Capture the cell that displays the provided text and extract its [X, Y] central coordinate. 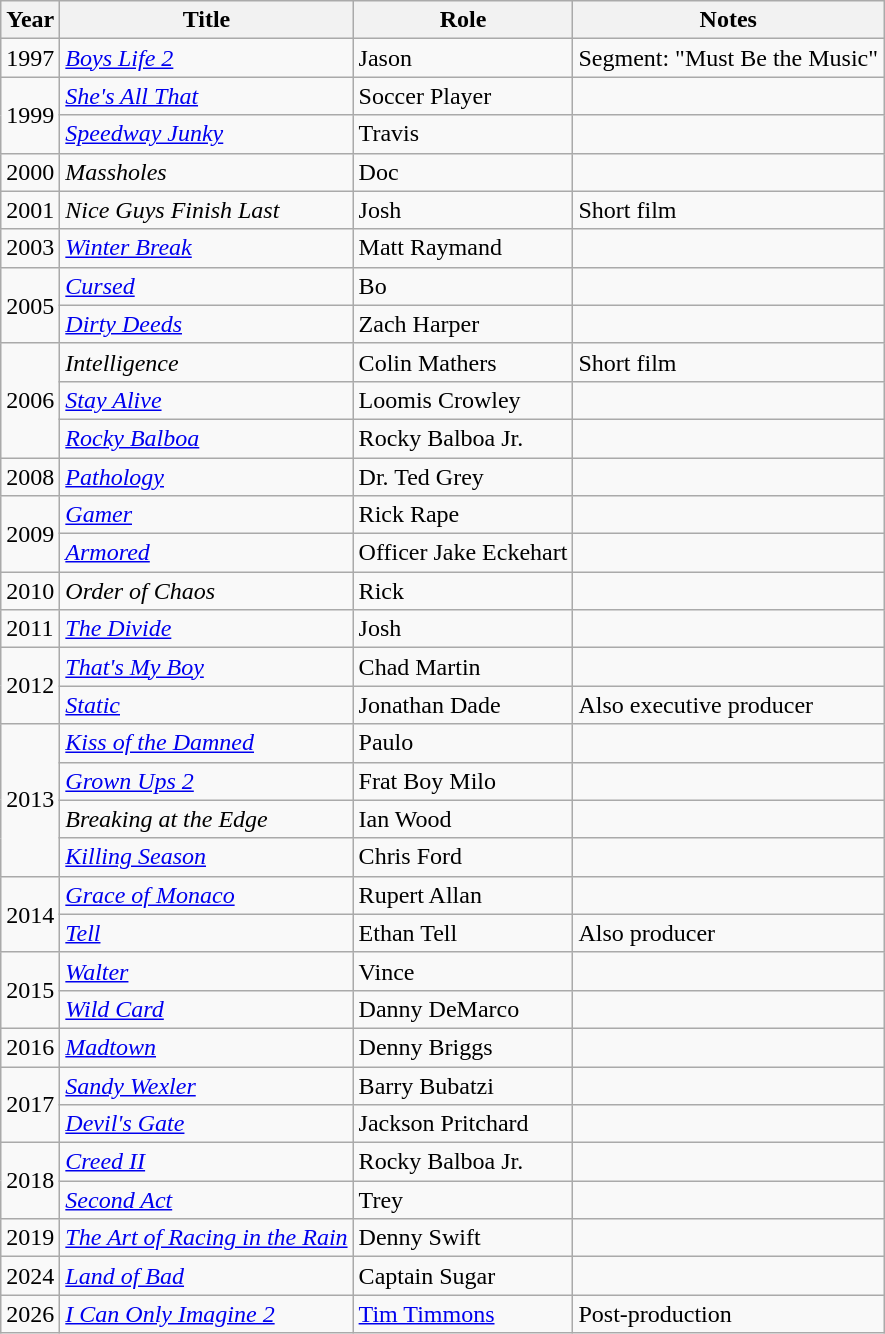
2010 [30, 591]
Ethan Tell [463, 933]
Stay Alive [206, 400]
Denny Swift [463, 1238]
Chris Ford [463, 857]
Speedway Junky [206, 134]
Soccer Player [463, 96]
2011 [30, 629]
Also producer [728, 933]
Loomis Crowley [463, 400]
Role [463, 20]
Zach Harper [463, 324]
2005 [30, 305]
2000 [30, 172]
Denny Briggs [463, 1047]
Frat Boy Milo [463, 781]
2009 [30, 534]
Breaking at the Edge [206, 819]
2017 [30, 1104]
Jonathan Dade [463, 705]
2012 [30, 686]
Madtown [206, 1047]
Winter Break [206, 248]
Dirty Deeds [206, 324]
Killing Season [206, 857]
Barry Bubatzi [463, 1085]
Gamer [206, 515]
Ian Wood [463, 819]
Massholes [206, 172]
2018 [30, 1181]
Order of Chaos [206, 591]
Segment: "Must Be the Music" [728, 58]
Paulo [463, 743]
Creed II [206, 1162]
Second Act [206, 1200]
2024 [30, 1276]
The Art of Racing in the Rain [206, 1238]
Walter [206, 971]
Grace of Monaco [206, 895]
Devil's Gate [206, 1124]
2015 [30, 990]
Vince [463, 971]
Tell [206, 933]
Armored [206, 553]
Dr. Ted Grey [463, 477]
2001 [30, 210]
1999 [30, 115]
2013 [30, 800]
Title [206, 20]
2003 [30, 248]
Officer Jake Eckehart [463, 553]
Sandy Wexler [206, 1085]
Year [30, 20]
Rick Rape [463, 515]
Tim Timmons [463, 1314]
Cursed [206, 286]
Notes [728, 20]
Also executive producer [728, 705]
Captain Sugar [463, 1276]
Intelligence [206, 362]
Matt Raymand [463, 248]
Rupert Allan [463, 895]
Boys Life 2 [206, 58]
That's My Boy [206, 667]
Bo [463, 286]
2016 [30, 1047]
Doc [463, 172]
She's All That [206, 96]
The Divide [206, 629]
Jason [463, 58]
Danny DeMarco [463, 1009]
2026 [30, 1314]
Pathology [206, 477]
2019 [30, 1238]
Static [206, 705]
Jackson Pritchard [463, 1124]
Land of Bad [206, 1276]
Chad Martin [463, 667]
Kiss of the Damned [206, 743]
Rick [463, 591]
I Can Only Imagine 2 [206, 1314]
Colin Mathers [463, 362]
2006 [30, 400]
Nice Guys Finish Last [206, 210]
Travis [463, 134]
Grown Ups 2 [206, 781]
Wild Card [206, 1009]
1997 [30, 58]
Post-production [728, 1314]
Rocky Balboa [206, 438]
2014 [30, 914]
Trey [463, 1200]
2008 [30, 477]
